Scan for the cell matching the given text and deliver its (x, y) coordinate at center. 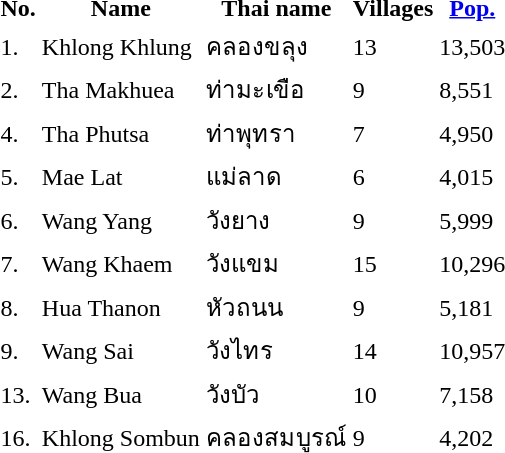
ท่าพุทรา (276, 133)
วังแขม (276, 264)
Khlong Khlung (120, 46)
Tha Phutsa (120, 133)
Wang Sai (120, 350)
หัวถนน (276, 307)
Mae Lat (120, 176)
วังยาง (276, 220)
ท่ามะเขือ (276, 90)
Hua Thanon (120, 307)
Wang Khaem (120, 264)
Wang Bua (120, 394)
14 (392, 350)
วังบัว (276, 394)
แม่ลาด (276, 176)
13 (392, 46)
Tha Makhuea (120, 90)
10 (392, 394)
Wang Yang (120, 220)
วังไทร (276, 350)
คลองขลุง (276, 46)
6 (392, 176)
15 (392, 264)
7 (392, 133)
